Return [x, y] of the center of cell containing provided text 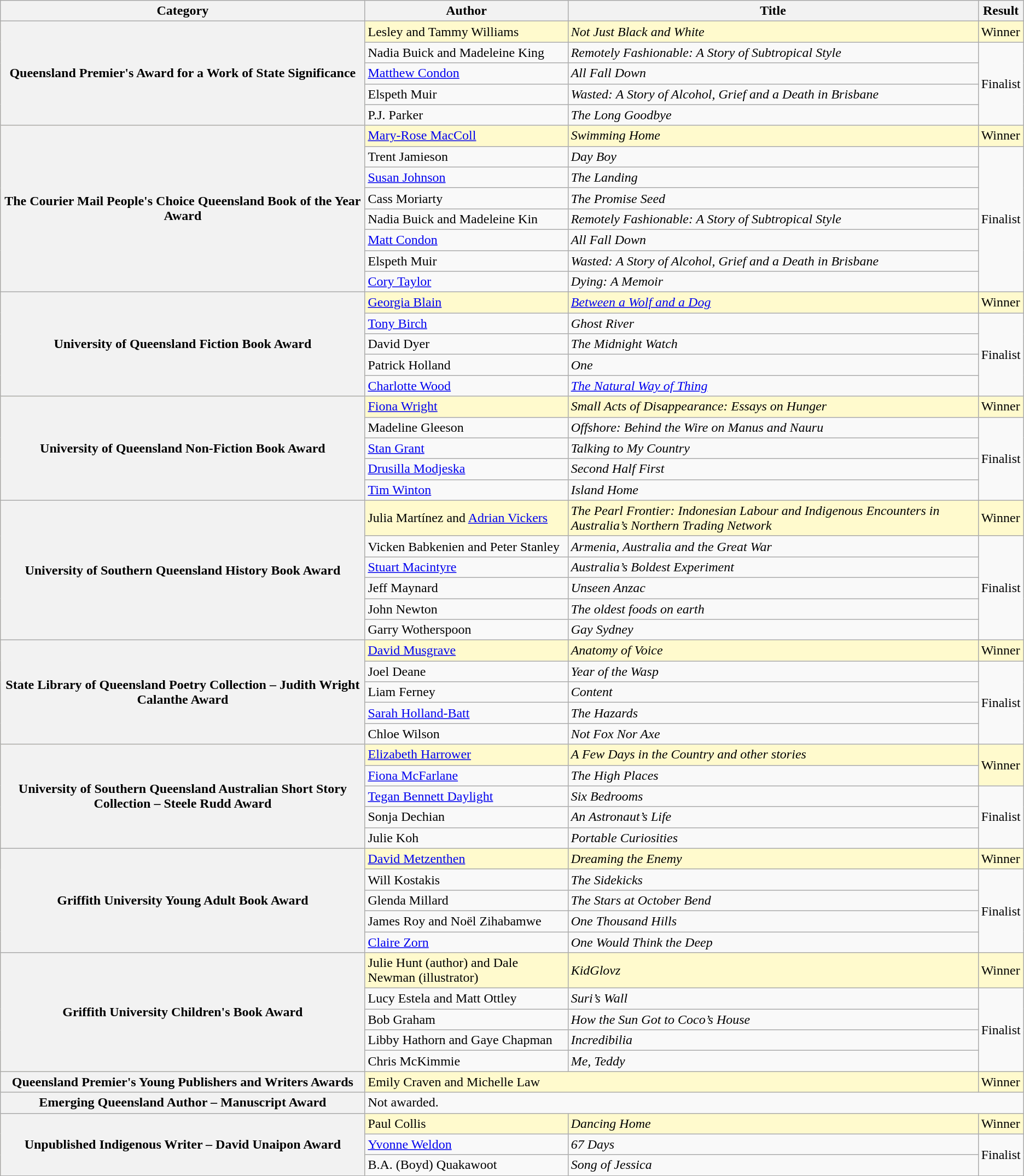
The High Places [773, 775]
Australia’s Boldest Experiment [773, 567]
The Hazards [773, 713]
University of Queensland Fiction Book Award [183, 344]
Armenia, Australia and the Great War [773, 546]
Gay Sydney [773, 630]
Swimming Home [773, 136]
Not awarded. [694, 1103]
Stan Grant [466, 448]
James Roy and Noël Zihabamwe [466, 921]
John Newton [466, 609]
University of Southern Queensland History Book Award [183, 570]
Sarah Holland-Batt [466, 713]
Paul Collis [466, 1123]
B.A. (Boyd) Quakawoot [466, 1165]
Lucy Estela and Matt Ottley [466, 999]
David Dyer [466, 344]
Queensland Premier's Award for a Work of State Significance [183, 73]
Day Boy [773, 157]
Me, Teddy [773, 1061]
Nadia Buick and Madeleine King [466, 53]
Will Kostakis [466, 879]
Matthew Condon [466, 73]
Author [466, 11]
Liam Ferney [466, 692]
Matt Condon [466, 240]
Cass Moriarty [466, 198]
One Would Think the Deep [773, 942]
One Thousand Hills [773, 921]
Fiona Wright [466, 407]
67 Days [773, 1144]
Dying: A Memoir [773, 282]
The Courier Mail People's Choice Queensland Book of the Year Award [183, 208]
Anatomy of Voice [773, 651]
The Landing [773, 177]
Joel Deane [466, 671]
Stuart Macintyre [466, 567]
Susan Johnson [466, 177]
Unpublished Indigenous Writer – David Unaipon Award [183, 1144]
Charlotte Wood [466, 386]
Unseen Anzac [773, 588]
Julie Hunt (author) and Dale Newman (illustrator) [466, 971]
The Long Goodbye [773, 115]
Julia Martínez and Adrian Vickers [466, 518]
Georgia Blain [466, 303]
Glenda Millard [466, 900]
Libby Hathorn and Gaye Chapman [466, 1040]
One [773, 365]
The Pearl Frontier: Indonesian Labour and Indigenous Encounters in Australia’s Northern Trading Network [773, 518]
David Metzenthen [466, 859]
Emerging Queensland Author – Manuscript Award [183, 1103]
The Midnight Watch [773, 344]
Yvonne Weldon [466, 1144]
Offshore: Behind the Wire on Manus and Nauru [773, 427]
Between a Wolf and a Dog [773, 303]
Julie Koh [466, 838]
Second Half First [773, 469]
P.J. Parker [466, 115]
Elizabeth Harrower [466, 755]
The Natural Way of Thing [773, 386]
Fiona McFarlane [466, 775]
Tim Winton [466, 490]
Year of the Wasp [773, 671]
Portable Curiosities [773, 838]
Mary-Rose MacColl [466, 136]
An Astronaut’s Life [773, 817]
Song of Jessica [773, 1165]
The Sidekicks [773, 879]
The oldest foods on earth [773, 609]
Nadia Buick and Madeleine Kin [466, 219]
Title [773, 11]
Griffith University Children's Book Award [183, 1012]
The Promise Seed [773, 198]
KidGlovz [773, 971]
Drusilla Modjeska [466, 469]
Suri’s Wall [773, 999]
Dreaming the Enemy [773, 859]
Sonja Dechian [466, 817]
Patrick Holland [466, 365]
Chris McKimmie [466, 1061]
Content [773, 692]
Trent Jamieson [466, 157]
Lesley and Tammy Williams [466, 32]
Dancing Home [773, 1123]
Queensland Premier's Young Publishers and Writers Awards [183, 1082]
Small Acts of Disappearance: Essays on Hunger [773, 407]
Result [1001, 11]
University of Southern Queensland Australian Short Story Collection – Steele Rudd Award [183, 796]
David Musgrave [466, 651]
Talking to My Country [773, 448]
Incredibilia [773, 1040]
State Library of Queensland Poetry Collection – Judith Wright Calanthe Award [183, 692]
Not Fox Nor Axe [773, 734]
Garry Wotherspoon [466, 630]
Island Home [773, 490]
Emily Craven and Michelle Law [672, 1082]
Six Bedrooms [773, 796]
Madeline Gleeson [466, 427]
Vicken Babkenien and Peter Stanley [466, 546]
Claire Zorn [466, 942]
Jeff Maynard [466, 588]
The Stars at October Bend [773, 900]
Not Just Black and White [773, 32]
A Few Days in the Country and other stories [773, 755]
Tony Birch [466, 323]
Tegan Bennett Daylight [466, 796]
Chloe Wilson [466, 734]
Ghost River [773, 323]
Griffith University Young Adult Book Award [183, 900]
Category [183, 11]
Bob Graham [466, 1019]
How the Sun Got to Coco’s House [773, 1019]
University of Queensland Non-Fiction Book Award [183, 448]
Cory Taylor [466, 282]
